Extract the [x, y] coordinate from the center of the cell holding the provided text.  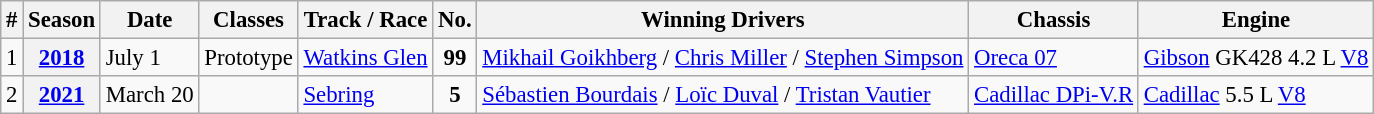
Prototype [248, 58]
Mikhail Goikhberg / Chris Miller / Stephen Simpson [723, 58]
2 [12, 95]
Gibson GK428 4.2 L V8 [1256, 58]
Chassis [1054, 20]
Date [150, 20]
Track / Race [366, 20]
Sébastien Bourdais / Loïc Duval / Tristan Vautier [723, 95]
1 [12, 58]
Watkins Glen [366, 58]
No. [455, 20]
March 20 [150, 95]
99 [455, 58]
Oreca 07 [1054, 58]
Sebring [366, 95]
Winning Drivers [723, 20]
Classes [248, 20]
Cadillac DPi-V.R [1054, 95]
5 [455, 95]
July 1 [150, 58]
# [12, 20]
Engine [1256, 20]
2018 [62, 58]
2021 [62, 95]
Cadillac 5.5 L V8 [1256, 95]
Season [62, 20]
